For the text-containing cell, return its midpoint in (X, Y) coordinate format. 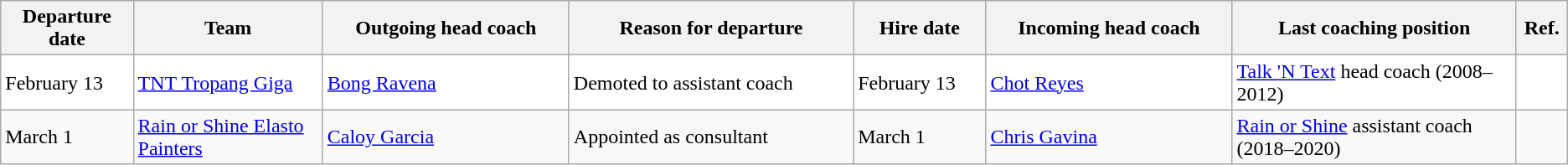
TNT Tropang Giga (228, 82)
Rain or Shine assistant coach (2018–2020) (1374, 137)
Last coaching position (1374, 28)
Departure date (67, 28)
Incoming head coach (1109, 28)
Hire date (920, 28)
Bong Ravena (446, 82)
Demoted to assistant coach (710, 82)
Reason for departure (710, 28)
Ref. (1541, 28)
Talk 'N Text head coach (2008–2012) (1374, 82)
Rain or Shine Elasto Painters (228, 137)
Team (228, 28)
Caloy Garcia (446, 137)
Appointed as consultant (710, 137)
Chot Reyes (1109, 82)
Outgoing head coach (446, 28)
Chris Gavina (1109, 137)
